Determine the [X, Y] coordinate at the center of the cell enclosing the given text.  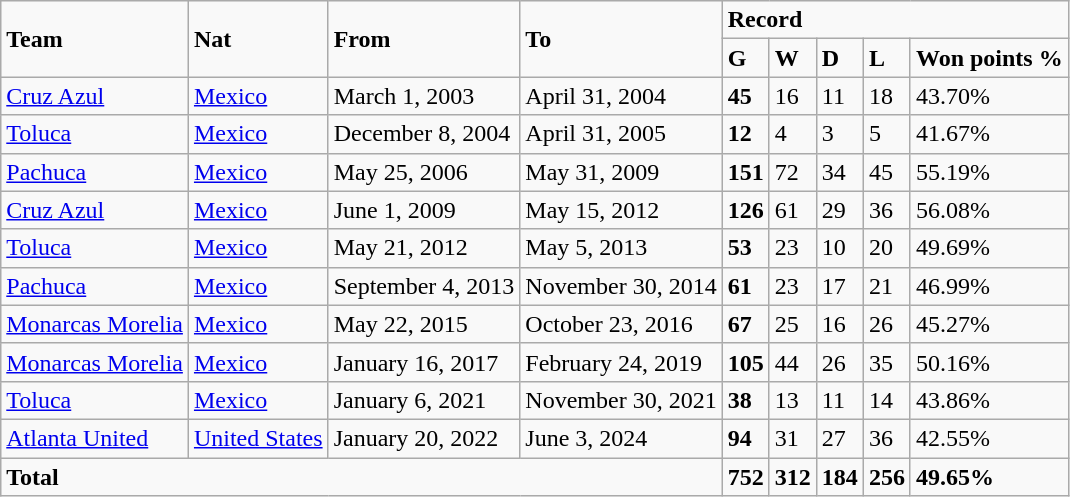
44 [792, 362]
14 [886, 400]
Atlanta United [95, 438]
September 4, 2013 [424, 286]
34 [840, 172]
4 [792, 134]
35 [886, 362]
May 31, 2009 [621, 172]
67 [746, 324]
45.27% [989, 324]
To [621, 39]
April 31, 2004 [621, 96]
Total [362, 477]
312 [792, 477]
Won points % [989, 58]
United States [258, 438]
May 21, 2012 [424, 248]
May 5, 2013 [621, 248]
126 [746, 210]
5 [886, 134]
June 3, 2024 [621, 438]
W [792, 58]
184 [840, 477]
12 [746, 134]
21 [886, 286]
Record [895, 20]
10 [840, 248]
January 16, 2017 [424, 362]
November 30, 2014 [621, 286]
752 [746, 477]
25 [792, 324]
17 [840, 286]
December 8, 2004 [424, 134]
41.67% [989, 134]
53 [746, 248]
20 [886, 248]
256 [886, 477]
43.86% [989, 400]
49.69% [989, 248]
January 20, 2022 [424, 438]
From [424, 39]
13 [792, 400]
D [840, 58]
105 [746, 362]
72 [792, 172]
October 23, 2016 [621, 324]
56.08% [989, 210]
Team [95, 39]
3 [840, 134]
February 24, 2019 [621, 362]
November 30, 2021 [621, 400]
May 22, 2015 [424, 324]
42.55% [989, 438]
27 [840, 438]
March 1, 2003 [424, 96]
46.99% [989, 286]
38 [746, 400]
April 31, 2005 [621, 134]
31 [792, 438]
50.16% [989, 362]
55.19% [989, 172]
G [746, 58]
January 6, 2021 [424, 400]
49.65% [989, 477]
151 [746, 172]
43.70% [989, 96]
Nat [258, 39]
18 [886, 96]
June 1, 2009 [424, 210]
29 [840, 210]
94 [746, 438]
May 25, 2006 [424, 172]
May 15, 2012 [621, 210]
L [886, 58]
